For the text-containing cell, return its midpoint in (X, Y) coordinate format. 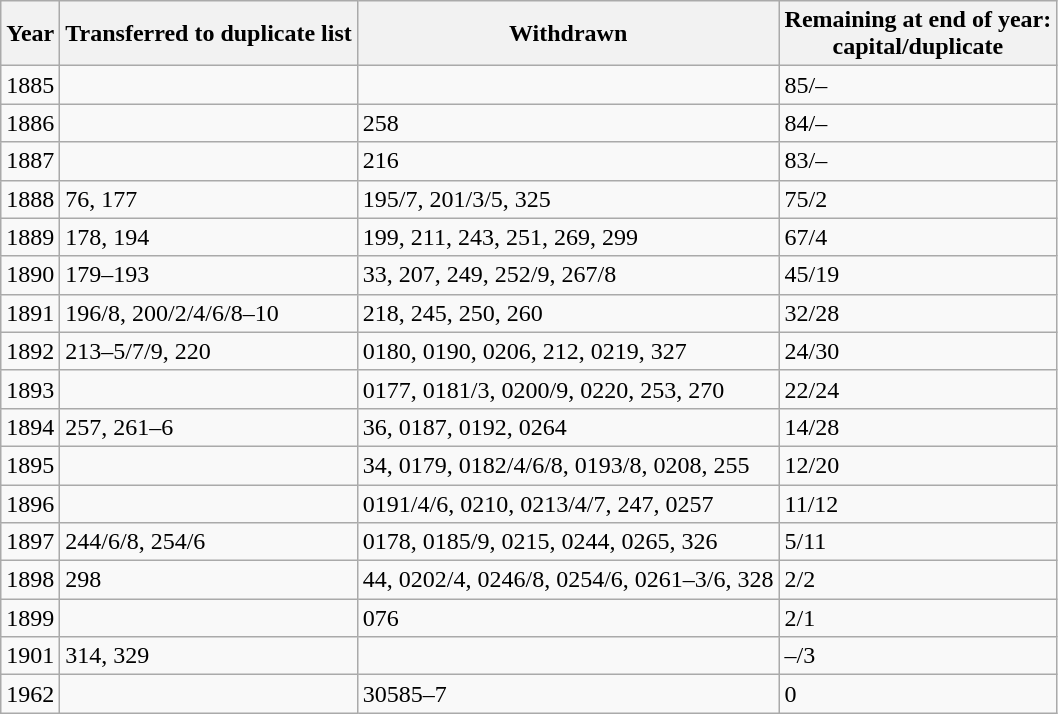
076 (568, 618)
213–5/7/9, 220 (208, 351)
Remaining at end of year:capital/duplicate (918, 34)
11/12 (918, 503)
195/7, 201/3/5, 325 (568, 199)
Transferred to duplicate list (208, 34)
0180, 0190, 0206, 212, 0219, 327 (568, 351)
45/19 (918, 275)
1891 (30, 313)
298 (208, 580)
2/2 (918, 580)
36, 0187, 0192, 0264 (568, 427)
244/6/8, 254/6 (208, 542)
314, 329 (208, 656)
257, 261–6 (208, 427)
33, 207, 249, 252/9, 267/8 (568, 275)
Withdrawn (568, 34)
–/3 (918, 656)
216 (568, 161)
30585–7 (568, 694)
83/– (918, 161)
12/20 (918, 465)
1897 (30, 542)
22/24 (918, 389)
258 (568, 123)
85/– (918, 85)
179–193 (208, 275)
1889 (30, 237)
0191/4/6, 0210, 0213/4/7, 247, 0257 (568, 503)
1886 (30, 123)
0178, 0185/9, 0215, 0244, 0265, 326 (568, 542)
1898 (30, 580)
1899 (30, 618)
1962 (30, 694)
1896 (30, 503)
1901 (30, 656)
24/30 (918, 351)
76, 177 (208, 199)
0177, 0181/3, 0200/9, 0220, 253, 270 (568, 389)
1894 (30, 427)
1888 (30, 199)
5/11 (918, 542)
0 (918, 694)
34, 0179, 0182/4/6/8, 0193/8, 0208, 255 (568, 465)
Year (30, 34)
75/2 (918, 199)
84/– (918, 123)
44, 0202/4, 0246/8, 0254/6, 0261–3/6, 328 (568, 580)
1890 (30, 275)
32/28 (918, 313)
218, 245, 250, 260 (568, 313)
2/1 (918, 618)
178, 194 (208, 237)
1895 (30, 465)
14/28 (918, 427)
67/4 (918, 237)
1893 (30, 389)
1892 (30, 351)
196/8, 200/2/4/6/8–10 (208, 313)
1885 (30, 85)
1887 (30, 161)
199, 211, 243, 251, 269, 299 (568, 237)
